Output the (x, y) coordinate of the center of the cell containing the given text.  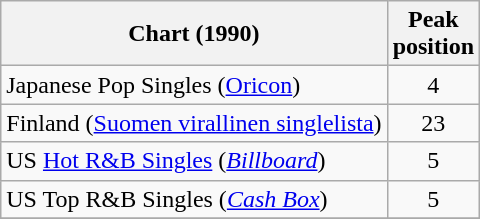
Chart (1990) (194, 34)
Peakposition (433, 34)
US Top R&B Singles (Cash Box) (194, 199)
Finland (Suomen virallinen singlelista) (194, 123)
23 (433, 123)
4 (433, 85)
US Hot R&B Singles (Billboard) (194, 161)
Japanese Pop Singles (Oricon) (194, 85)
